Pinpoint the cell where the given text exists, returning its [X, Y] midpoint coordinate. 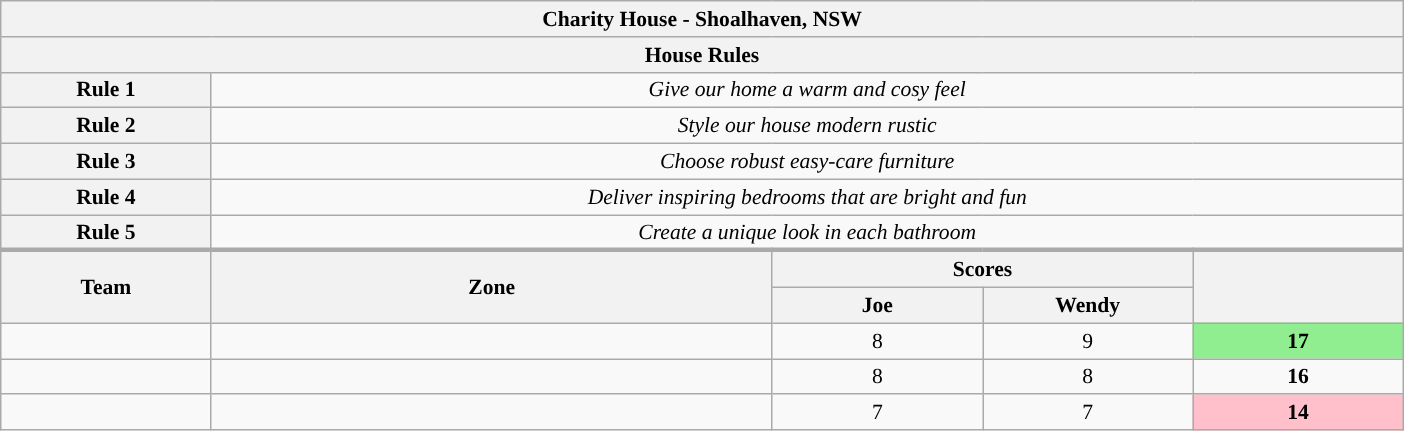
House Rules [702, 55]
Scores [982, 270]
Deliver inspiring bedrooms that are bright and fun [807, 197]
Give our home a warm and cosy feel [807, 90]
14 [1298, 413]
Create a unique look in each bathroom [807, 233]
Style our house modern rustic [807, 126]
Rule 2 [106, 126]
Rule 5 [106, 233]
Rule 4 [106, 197]
17 [1298, 341]
Zone [492, 288]
Rule 1 [106, 90]
Choose robust easy-care furniture [807, 162]
Rule 3 [106, 162]
Joe [877, 306]
Team [106, 288]
Wendy [1087, 306]
Charity House - Shoalhaven, NSW [702, 19]
9 [1087, 341]
16 [1298, 377]
